Output the [x, y] coordinate of the center of the cell containing the given text.  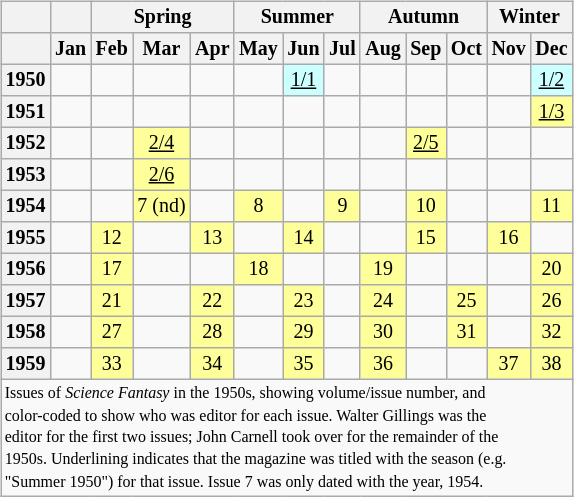
Dec [552, 48]
31 [466, 332]
24 [382, 300]
22 [212, 300]
16 [509, 238]
25 [466, 300]
Mar [162, 48]
19 [382, 268]
33 [112, 364]
2/4 [162, 144]
1952 [26, 144]
Sep [426, 48]
21 [112, 300]
17 [112, 268]
1/1 [304, 80]
2/5 [426, 144]
7 (nd) [162, 206]
1951 [26, 112]
9 [342, 206]
8 [258, 206]
38 [552, 364]
28 [212, 332]
20 [552, 268]
1/2 [552, 80]
1950 [26, 80]
Oct [466, 48]
Spring [162, 18]
12 [112, 238]
1953 [26, 174]
Nov [509, 48]
11 [552, 206]
27 [112, 332]
23 [304, 300]
Aug [382, 48]
18 [258, 268]
36 [382, 364]
1955 [26, 238]
1956 [26, 268]
Winter [530, 18]
Feb [112, 48]
32 [552, 332]
1958 [26, 332]
15 [426, 238]
30 [382, 332]
Jun [304, 48]
13 [212, 238]
37 [509, 364]
26 [552, 300]
Apr [212, 48]
May [258, 48]
29 [304, 332]
1954 [26, 206]
1959 [26, 364]
2/6 [162, 174]
14 [304, 238]
Jan [70, 48]
10 [426, 206]
35 [304, 364]
1/3 [552, 112]
Jul [342, 48]
Autumn [423, 18]
34 [212, 364]
Summer [297, 18]
1957 [26, 300]
